Determine the (x, y) coordinate at the center of the cell enclosing the given text.  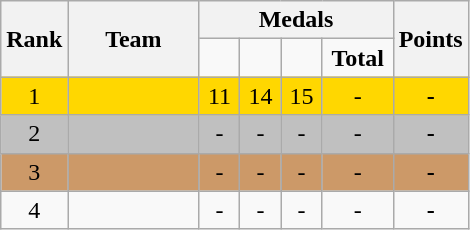
Total (358, 58)
Medals (296, 20)
4 (34, 210)
Team (134, 39)
11 (220, 96)
Rank (34, 39)
14 (260, 96)
15 (302, 96)
2 (34, 134)
1 (34, 96)
Points (430, 39)
3 (34, 172)
